For the text-containing cell, return its midpoint in (X, Y) coordinate format. 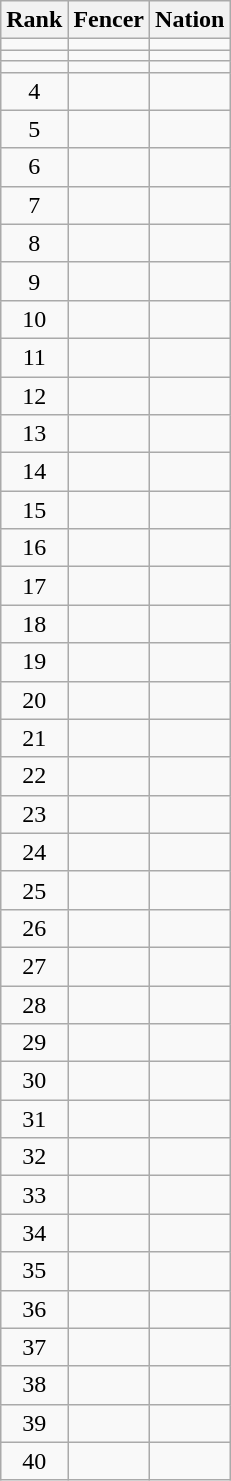
20 (34, 700)
33 (34, 1195)
37 (34, 1347)
27 (34, 966)
Nation (190, 20)
25 (34, 890)
40 (34, 1461)
11 (34, 357)
21 (34, 738)
16 (34, 548)
5 (34, 129)
15 (34, 510)
4 (34, 91)
17 (34, 586)
34 (34, 1233)
26 (34, 928)
14 (34, 472)
32 (34, 1157)
23 (34, 814)
30 (34, 1081)
29 (34, 1043)
13 (34, 434)
19 (34, 662)
39 (34, 1423)
28 (34, 1005)
24 (34, 852)
35 (34, 1271)
Rank (34, 20)
31 (34, 1119)
22 (34, 776)
6 (34, 167)
18 (34, 624)
9 (34, 281)
7 (34, 205)
Fencer (109, 20)
36 (34, 1309)
12 (34, 395)
8 (34, 243)
38 (34, 1385)
10 (34, 319)
